Identify which cell holds the provided text, then report its [X, Y] central coordinate. 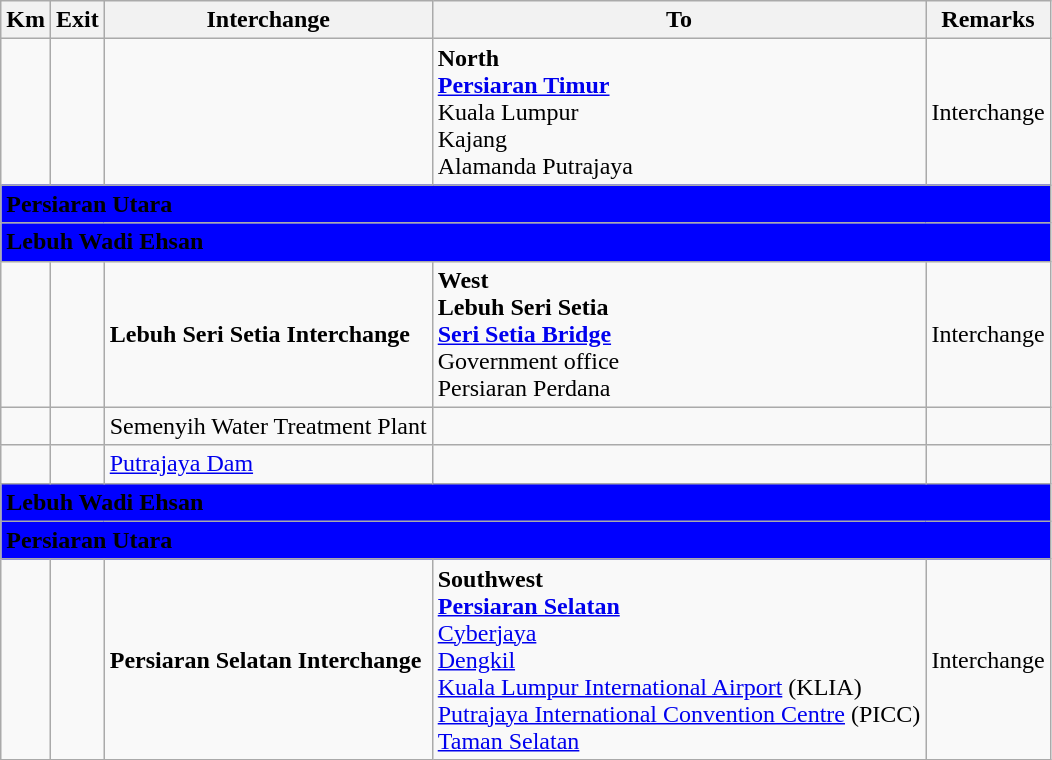
Km [26, 20]
Remarks [988, 20]
NorthPersiaran TimurKuala LumpurKajangAlamanda Putrajaya [679, 112]
WestLebuh Seri SetiaSeri Setia BridgeGovernment officePersiaran Perdana [679, 334]
Putrajaya Dam [268, 464]
Lebuh Seri Setia Interchange [268, 334]
Persiaran Selatan Interchange [268, 659]
Semenyih Water Treatment Plant [268, 426]
Exit [77, 20]
SouthwestPersiaran SelatanCyberjaya Dengkil Kuala Lumpur International Airport (KLIA) Putrajaya International Convention Centre (PICC)Taman Selatan [679, 659]
To [679, 20]
